Identify which cell holds the provided text, then report its [x, y] central coordinate. 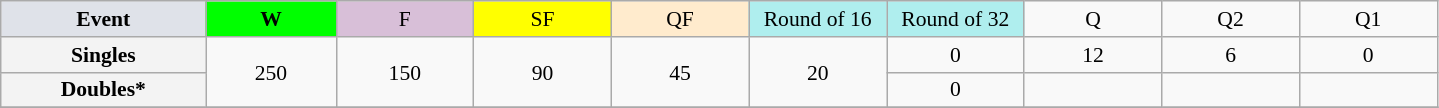
Q [1093, 19]
Singles [104, 55]
250 [271, 72]
45 [680, 72]
12 [1093, 55]
20 [818, 72]
Round of 32 [955, 19]
Q1 [1368, 19]
W [271, 19]
Round of 16 [818, 19]
Q2 [1231, 19]
SF [543, 19]
Event [104, 19]
QF [680, 19]
F [405, 19]
Doubles* [104, 90]
6 [1231, 55]
150 [405, 72]
90 [543, 72]
